Return the (x, y) coordinate for the center point of the cell that contains the specified text.  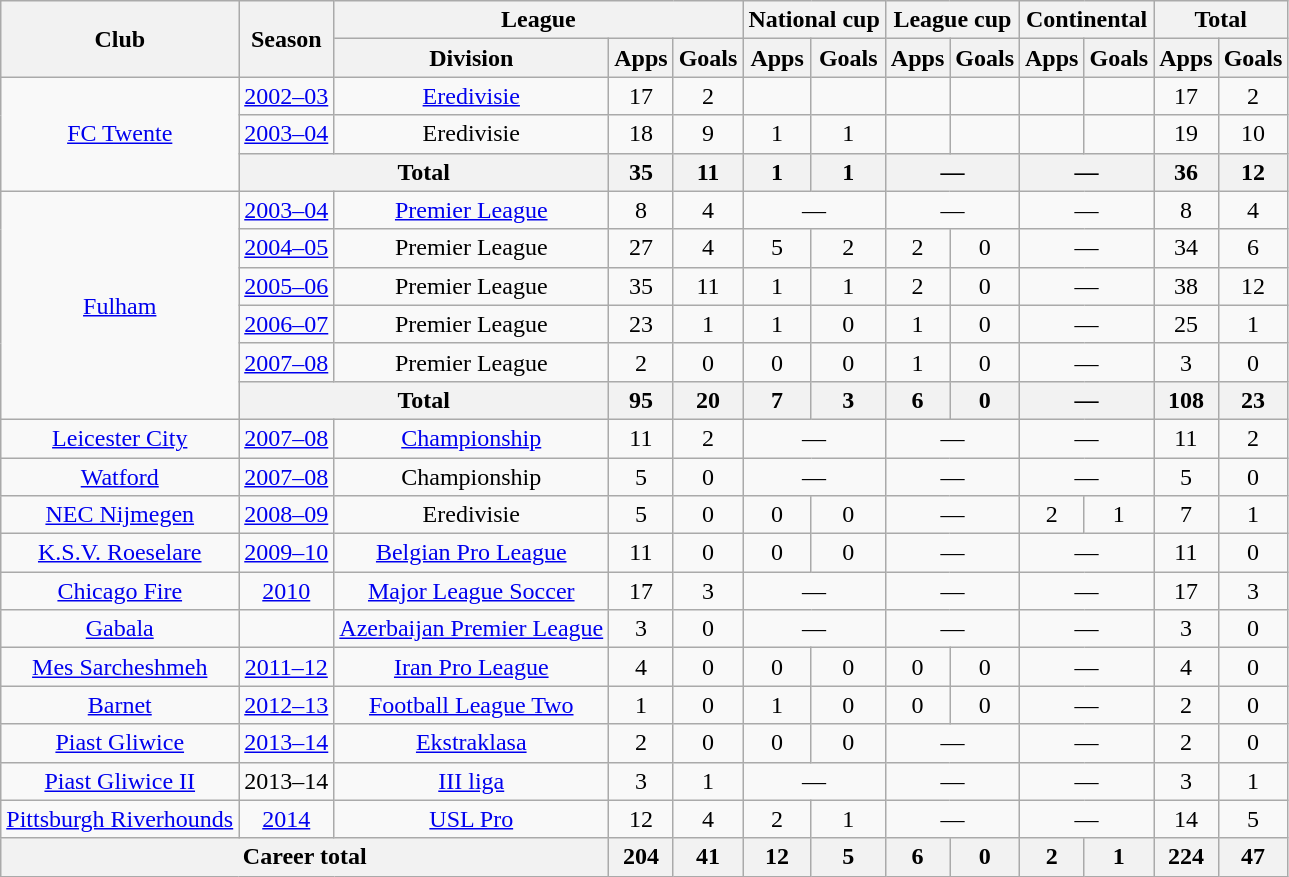
2012–13 (286, 705)
2014 (286, 819)
95 (641, 400)
Ekstraklasa (472, 743)
25 (1186, 324)
10 (1253, 134)
2006–07 (286, 324)
2008–09 (286, 515)
204 (641, 857)
2002–03 (286, 96)
Division (472, 58)
Football League Two (472, 705)
2011–12 (286, 667)
108 (1186, 400)
18 (641, 134)
27 (641, 248)
41 (708, 857)
Watford (120, 477)
Chicago Fire (120, 591)
FC Twente (120, 134)
Belgian Pro League (472, 553)
34 (1186, 248)
National cup (814, 20)
224 (1186, 857)
47 (1253, 857)
USL Pro (472, 819)
Iran Pro League (472, 667)
19 (1186, 134)
Piast Gliwice II (120, 781)
36 (1186, 172)
Barnet (120, 705)
Career total (305, 857)
K.S.V. Roeselare (120, 553)
14 (1186, 819)
20 (708, 400)
Gabala (120, 629)
2009–10 (286, 553)
9 (708, 134)
Continental (1087, 20)
2010 (286, 591)
2005–06 (286, 286)
Mes Sarcheshmeh (120, 667)
Major League Soccer (472, 591)
2004–05 (286, 248)
League cup (952, 20)
Club (120, 39)
Azerbaijan Premier League (472, 629)
Fulham (120, 305)
NEC Nijmegen (120, 515)
Pittsburgh Riverhounds (120, 819)
Piast Gliwice (120, 743)
38 (1186, 286)
III liga (472, 781)
Leicester City (120, 438)
Season (286, 39)
League (538, 20)
